From the cell containing the given text, extract its center point as [x, y] coordinate. 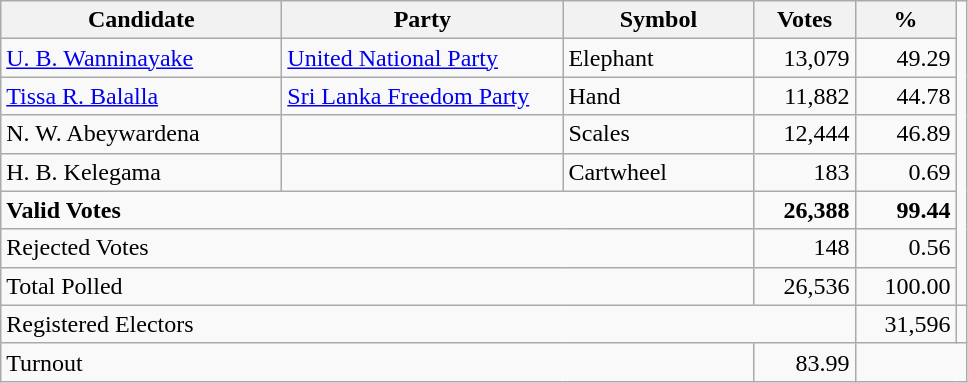
26,536 [804, 286]
Rejected Votes [378, 248]
183 [804, 172]
U. B. Wanninayake [142, 58]
148 [804, 248]
United National Party [422, 58]
Scales [658, 134]
46.89 [906, 134]
99.44 [906, 210]
44.78 [906, 96]
Votes [804, 20]
H. B. Kelegama [142, 172]
Party [422, 20]
Tissa R. Balalla [142, 96]
12,444 [804, 134]
Candidate [142, 20]
0.69 [906, 172]
% [906, 20]
Cartwheel [658, 172]
Sri Lanka Freedom Party [422, 96]
N. W. Abeywardena [142, 134]
49.29 [906, 58]
Valid Votes [378, 210]
Elephant [658, 58]
26,388 [804, 210]
11,882 [804, 96]
100.00 [906, 286]
13,079 [804, 58]
83.99 [804, 362]
0.56 [906, 248]
Turnout [378, 362]
Registered Electors [428, 324]
31,596 [906, 324]
Hand [658, 96]
Symbol [658, 20]
Total Polled [378, 286]
